Detect which cell encompasses the target text, then output its [x, y] center coordinate. 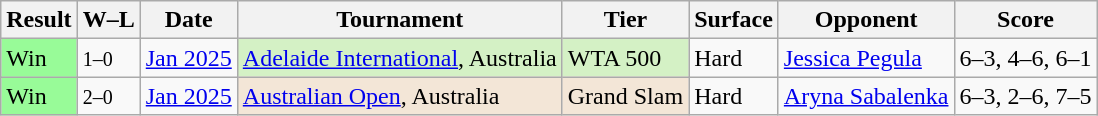
6–3, 4–6, 6–1 [1026, 58]
Jessica Pegula [866, 58]
Grand Slam [625, 96]
Australian Open, Australia [400, 96]
Aryna Sabalenka [866, 96]
Adelaide International, Australia [400, 58]
Surface [734, 20]
Tier [625, 20]
Opponent [866, 20]
WTA 500 [625, 58]
Result [39, 20]
1–0 [108, 58]
6–3, 2–6, 7–5 [1026, 96]
Tournament [400, 20]
Date [188, 20]
Score [1026, 20]
2–0 [108, 96]
W–L [108, 20]
